Provide the [x, y] coordinate of the cell's center where the given text is located.  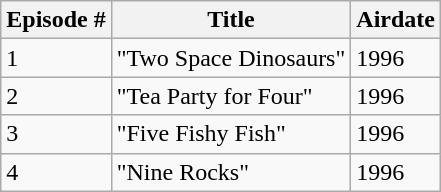
"Five Fishy Fish" [231, 134]
3 [56, 134]
Episode # [56, 20]
Title [231, 20]
Airdate [396, 20]
4 [56, 172]
"Tea Party for Four" [231, 96]
1 [56, 58]
"Nine Rocks" [231, 172]
2 [56, 96]
"Two Space Dinosaurs" [231, 58]
